Identify which cell holds the provided text, then report its [X, Y] central coordinate. 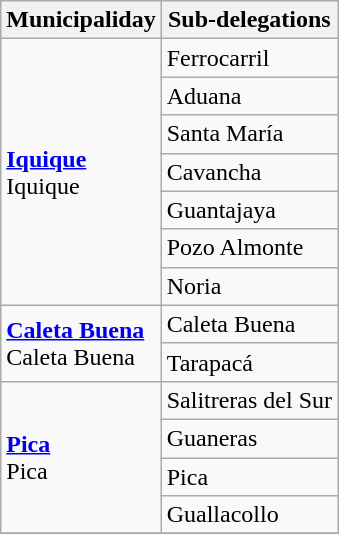
Noria [249, 286]
Cavancha [249, 172]
Aduana [249, 96]
Guantajaya [249, 210]
Santa María [249, 134]
Municipaliday [81, 20]
PicaPica [81, 457]
Pica [249, 477]
Caleta BuenaCaleta Buena [81, 343]
Guallacollo [249, 515]
Tarapacá [249, 362]
Ferrocarril [249, 58]
Sub-delegations [249, 20]
Caleta Buena [249, 324]
Pozo Almonte [249, 248]
Salitreras del Sur [249, 400]
Guaneras [249, 438]
IquiqueIquique [81, 172]
